From the cell containing the given text, extract its center point as [x, y] coordinate. 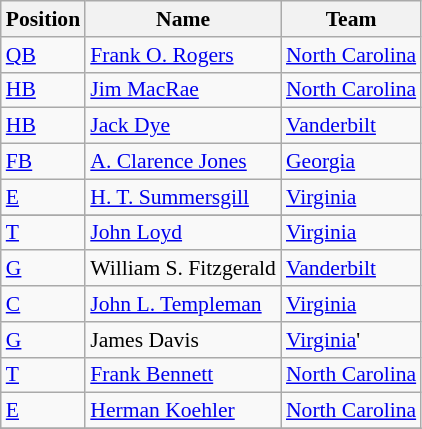
Georgia [351, 162]
Position [43, 19]
John Loyd [183, 233]
James Davis [183, 340]
Name [183, 19]
Virginia' [351, 340]
Frank O. Rogers [183, 55]
Herman Koehler [183, 411]
A. Clarence Jones [183, 162]
Jack Dye [183, 126]
William S. Fitzgerald [183, 269]
QB [43, 55]
John L. Templeman [183, 304]
Frank Bennett [183, 375]
FB [43, 162]
C [43, 304]
Jim MacRae [183, 90]
Team [351, 19]
H. T. Summersgill [183, 197]
